Identify which cell holds the provided text, then report its (X, Y) central coordinate. 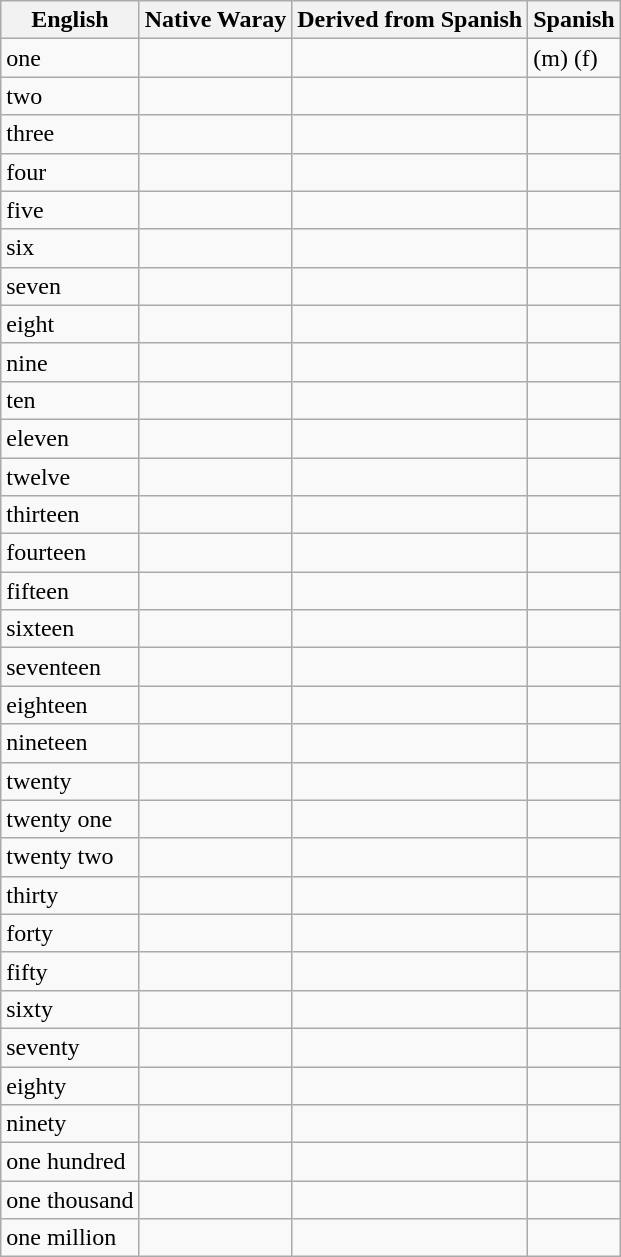
eight (70, 324)
nineteen (70, 743)
forty (70, 933)
twenty two (70, 857)
one thousand (70, 1200)
nine (70, 362)
four (70, 172)
thirty (70, 895)
three (70, 134)
twelve (70, 477)
eleven (70, 438)
five (70, 210)
English (70, 20)
Native Waray (216, 20)
twenty one (70, 819)
sixty (70, 1009)
thirteen (70, 515)
sixteen (70, 629)
(m) (f) (574, 58)
fourteen (70, 553)
fifteen (70, 591)
ten (70, 400)
seven (70, 286)
fifty (70, 971)
eighteen (70, 705)
twenty (70, 781)
ninety (70, 1124)
Derived from Spanish (410, 20)
one million (70, 1238)
six (70, 248)
eighty (70, 1085)
seventy (70, 1047)
one hundred (70, 1162)
two (70, 96)
Spanish (574, 20)
one (70, 58)
seventeen (70, 667)
